Pinpoint the cell where the given text exists, returning its [x, y] midpoint coordinate. 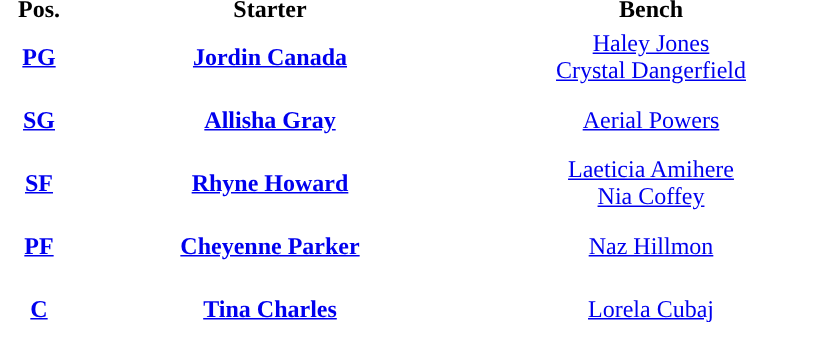
Rhyne Howard [270, 183]
C [39, 309]
Haley JonesCrystal Dangerfield [651, 57]
Lorela Cubaj [651, 309]
SF [39, 183]
Laeticia AmihereNia Coffey [651, 183]
Naz Hillmon [651, 246]
SG [39, 120]
Allisha Gray [270, 120]
Cheyenne Parker [270, 246]
Jordin Canada [270, 57]
PF [39, 246]
Aerial Powers [651, 120]
PG [39, 57]
Tina Charles [270, 309]
